Locate the cell with the specified text and output its (x, y) center coordinate. 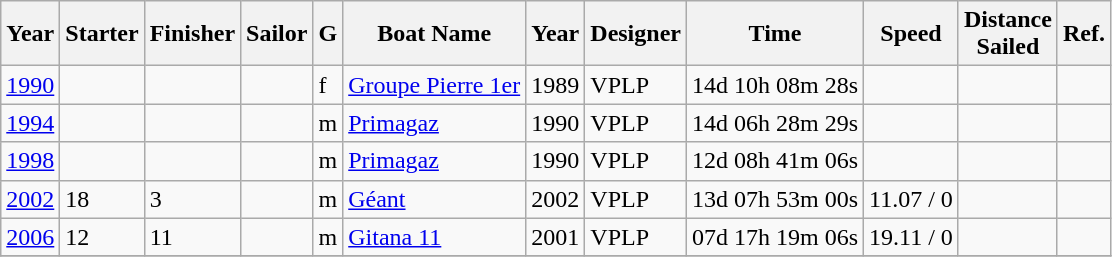
12d 08h 41m 06s (774, 161)
G (328, 34)
Groupe Pierre 1er (434, 85)
11.07 / 0 (912, 199)
Gitana 11 (434, 237)
11 (192, 237)
1994 (30, 123)
Sailor (277, 34)
Speed (912, 34)
14d 06h 28m 29s (774, 123)
Boat Name (434, 34)
14d 10h 08m 28s (774, 85)
Finisher (192, 34)
12 (102, 237)
f (328, 85)
3 (192, 199)
13d 07h 53m 00s (774, 199)
Designer (636, 34)
2001 (556, 237)
19.11 / 0 (912, 237)
Ref. (1084, 34)
07d 17h 19m 06s (774, 237)
Starter (102, 34)
Géant (434, 199)
1989 (556, 85)
2006 (30, 237)
1998 (30, 161)
DistanceSailed (1008, 34)
18 (102, 199)
Time (774, 34)
